Pinpoint the cell where the given text exists, returning its (x, y) midpoint coordinate. 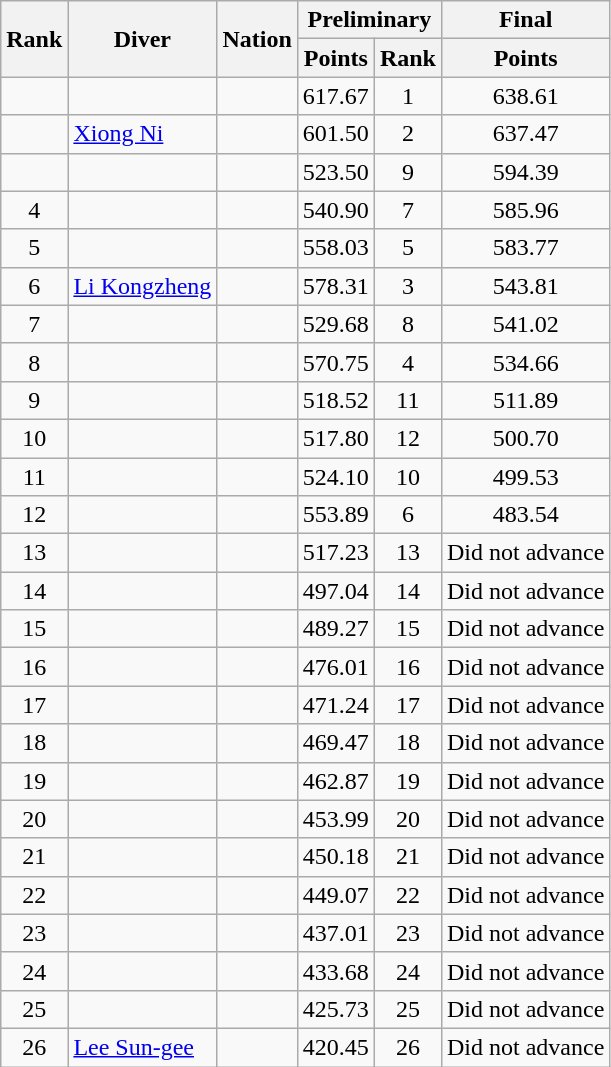
425.73 (336, 1009)
553.89 (336, 515)
489.27 (336, 629)
638.61 (525, 96)
534.66 (525, 362)
Preliminary (369, 20)
543.81 (525, 286)
601.50 (336, 134)
420.45 (336, 1047)
2 (408, 134)
583.77 (525, 248)
Final (525, 20)
Lee Sun-gee (142, 1047)
617.67 (336, 96)
518.52 (336, 400)
540.90 (336, 210)
500.70 (525, 438)
483.54 (525, 515)
Nation (257, 39)
497.04 (336, 591)
558.03 (336, 248)
524.10 (336, 477)
511.89 (525, 400)
1 (408, 96)
Xiong Ni (142, 134)
541.02 (525, 324)
529.68 (336, 324)
450.18 (336, 857)
453.99 (336, 819)
578.31 (336, 286)
471.24 (336, 705)
433.68 (336, 971)
499.53 (525, 477)
3 (408, 286)
570.75 (336, 362)
449.07 (336, 895)
637.47 (525, 134)
585.96 (525, 210)
476.01 (336, 667)
469.47 (336, 743)
Li Kongzheng (142, 286)
437.01 (336, 933)
523.50 (336, 172)
462.87 (336, 781)
517.80 (336, 438)
517.23 (336, 553)
594.39 (525, 172)
Diver (142, 39)
